Return the [X, Y] coordinate for the center point of the cell that contains the specified text.  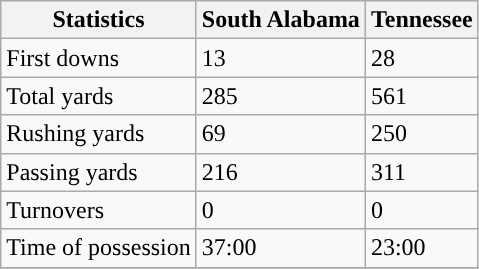
Statistics [99, 20]
311 [422, 172]
285 [280, 96]
13 [280, 58]
South Alabama [280, 20]
Rushing yards [99, 134]
Turnovers [99, 210]
Passing yards [99, 172]
First downs [99, 58]
561 [422, 96]
250 [422, 134]
Tennessee [422, 20]
37:00 [280, 248]
Total yards [99, 96]
Time of possession [99, 248]
216 [280, 172]
23:00 [422, 248]
69 [280, 134]
28 [422, 58]
